Identify which cell holds the provided text, then report its (X, Y) central coordinate. 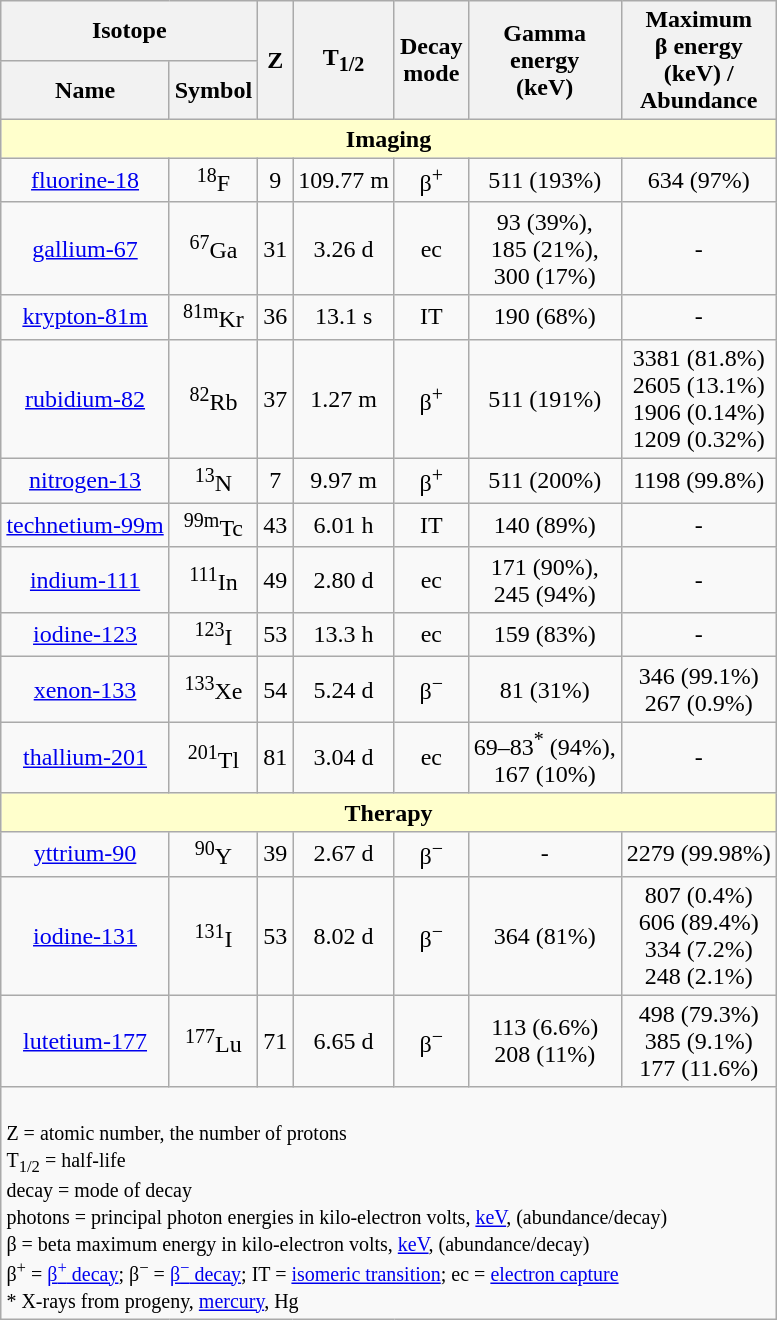
54 (276, 690)
81 (31%) (544, 690)
93 (39%),185 (21%),300 (17%) (544, 248)
13.1 s (344, 316)
81 (276, 758)
71 (276, 1041)
81mKr (213, 316)
364 (81%) (544, 936)
807 (0.4%)606 (89.4%)334 (7.2%)248 (2.1%) (698, 936)
99mTc (213, 526)
2.67 d (344, 854)
2.80 d (344, 580)
634 (97%) (698, 180)
rubidium-82 (85, 398)
511 (200%) (544, 480)
13N (213, 480)
Imaging (388, 139)
6.65 d (344, 1041)
3.04 d (344, 758)
140 (89%) (544, 526)
13.3 h (344, 634)
technetium-99m (85, 526)
37 (276, 398)
Gammaenergy(keV) (544, 60)
36 (276, 316)
49 (276, 580)
yttrium-90 (85, 854)
indium-111 (85, 580)
159 (83%) (544, 634)
346 (99.1%)267 (0.9%) (698, 690)
9.97 m (344, 480)
T1/2 (344, 60)
Isotope (130, 31)
498 (79.3%)385 (9.1%)177 (11.6%) (698, 1041)
5.24 d (344, 690)
fluorine-18 (85, 180)
gallium-67 (85, 248)
nitrogen-13 (85, 480)
3381 (81.8%)2605 (13.1%)1906 (0.14%)1209 (0.32%) (698, 398)
thallium-201 (85, 758)
43 (276, 526)
131I (213, 936)
39 (276, 854)
511 (193%) (544, 180)
1198 (99.8%) (698, 480)
Therapy (388, 812)
lutetium-177 (85, 1041)
iodine-131 (85, 936)
111In (213, 580)
201Tl (213, 758)
67Ga (213, 248)
2279 (99.98%) (698, 854)
133Xe (213, 690)
511 (191%) (544, 398)
Symbol (213, 90)
iodine-123 (85, 634)
171 (90%),245 (94%) (544, 580)
xenon-133 (85, 690)
Name (85, 90)
6.01 h (344, 526)
123I (213, 634)
1.27 m (344, 398)
90Y (213, 854)
82Rb (213, 398)
113 (6.6%)208 (11%) (544, 1041)
Z (276, 60)
109.77 m (344, 180)
18F (213, 180)
9 (276, 180)
69–83* (94%),167 (10%) (544, 758)
8.02 d (344, 936)
7 (276, 480)
3.26 d (344, 248)
190 (68%) (544, 316)
krypton-81m (85, 316)
177Lu (213, 1041)
Maximumβ energy(keV) / Abundance (698, 60)
Decaymode (431, 60)
31 (276, 248)
